Provide the [x, y] coordinate of the cell's center where the given text is located.  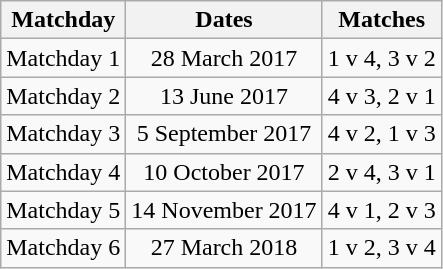
4 v 3, 2 v 1 [382, 96]
Matchday 2 [64, 96]
13 June 2017 [224, 96]
14 November 2017 [224, 210]
Matchday 5 [64, 210]
5 September 2017 [224, 134]
Matchday 4 [64, 172]
1 v 2, 3 v 4 [382, 248]
10 October 2017 [224, 172]
Dates [224, 20]
27 March 2018 [224, 248]
4 v 1, 2 v 3 [382, 210]
28 March 2017 [224, 58]
Matchday 1 [64, 58]
Matches [382, 20]
Matchday 6 [64, 248]
1 v 4, 3 v 2 [382, 58]
Matchday [64, 20]
2 v 4, 3 v 1 [382, 172]
4 v 2, 1 v 3 [382, 134]
Matchday 3 [64, 134]
